For the text-containing cell, return its midpoint in (x, y) coordinate format. 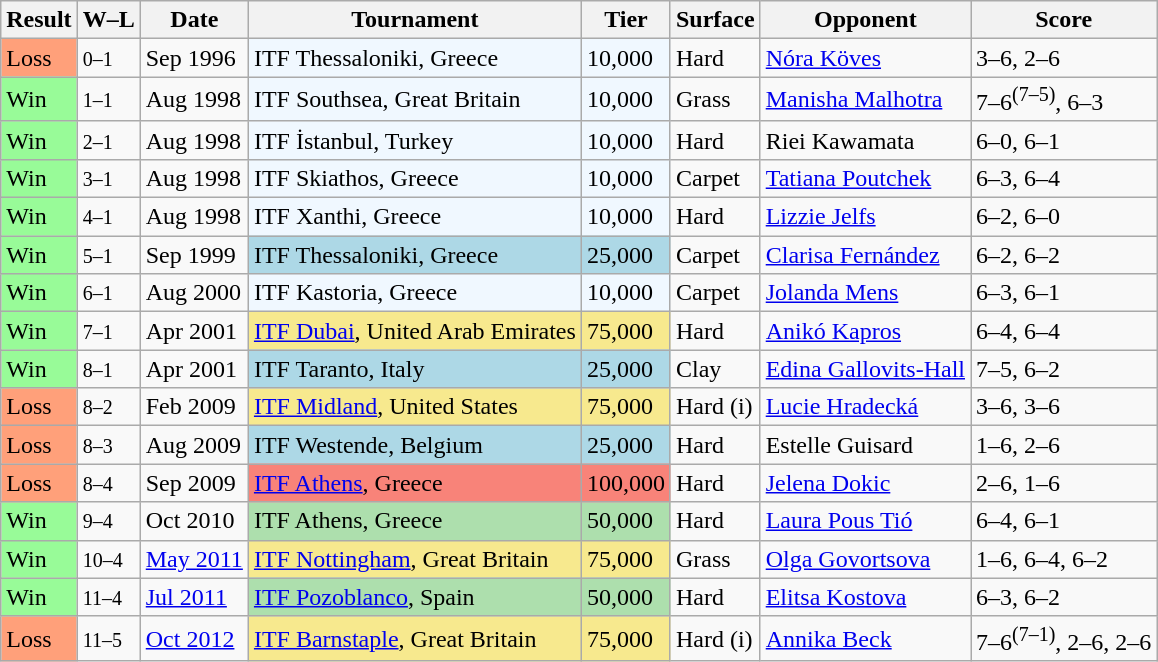
ITF Dubai, United Arab Emirates (414, 331)
7–6(7–1), 2–6, 2–6 (1064, 638)
10–4 (108, 559)
W–L (108, 20)
ITF Midland, United States (414, 407)
7–6(7–5), 6–3 (1064, 100)
3–6, 3–6 (1064, 407)
Clay (715, 369)
3–6, 2–6 (1064, 58)
Estelle Guisard (865, 445)
Laura Pous Tió (865, 521)
11–4 (108, 597)
Jul 2011 (194, 597)
6–3, 6–2 (1064, 597)
ITF İstanbul, Turkey (414, 140)
7–5, 6–2 (1064, 369)
Opponent (865, 20)
Date (194, 20)
100,000 (626, 483)
ITF Taranto, Italy (414, 369)
Oct 2012 (194, 638)
Jelena Dokic (865, 483)
ITF Southsea, Great Britain (414, 100)
ITF Pozoblanco, Spain (414, 597)
Sep 1999 (194, 255)
Lizzie Jelfs (865, 217)
Clarisa Fernández (865, 255)
6–4, 6–4 (1064, 331)
6–2, 6–2 (1064, 255)
Annika Beck (865, 638)
Elitsa Kostova (865, 597)
ITF Barnstaple, Great Britain (414, 638)
2–1 (108, 140)
Oct 2010 (194, 521)
Score (1064, 20)
5–1 (108, 255)
0–1 (108, 58)
8–1 (108, 369)
Manisha Malhotra (865, 100)
3–1 (108, 178)
11–5 (108, 638)
Riei Kawamata (865, 140)
6–3, 6–4 (1064, 178)
Tournament (414, 20)
6–3, 6–1 (1064, 293)
Jolanda Mens (865, 293)
ITF Xanthi, Greece (414, 217)
Result (39, 20)
9–4 (108, 521)
7–1 (108, 331)
Aug 2000 (194, 293)
ITF Westende, Belgium (414, 445)
Aug 2009 (194, 445)
1–1 (108, 100)
Lucie Hradecká (865, 407)
1–6, 6–4, 6–2 (1064, 559)
Nóra Köves (865, 58)
May 2011 (194, 559)
8–2 (108, 407)
6–0, 6–1 (1064, 140)
Sep 2009 (194, 483)
6–2, 6–0 (1064, 217)
ITF Nottingham, Great Britain (414, 559)
6–1 (108, 293)
Tatiana Poutchek (865, 178)
4–1 (108, 217)
Feb 2009 (194, 407)
2–6, 1–6 (1064, 483)
6–4, 6–1 (1064, 521)
1–6, 2–6 (1064, 445)
ITF Skiathos, Greece (414, 178)
Olga Govortsova (865, 559)
8–4 (108, 483)
Sep 1996 (194, 58)
ITF Kastoria, Greece (414, 293)
Surface (715, 20)
Tier (626, 20)
8–3 (108, 445)
Edina Gallovits-Hall (865, 369)
Anikó Kapros (865, 331)
